Find where the given text appears and provide that cell's center as [X, Y] coordinate. 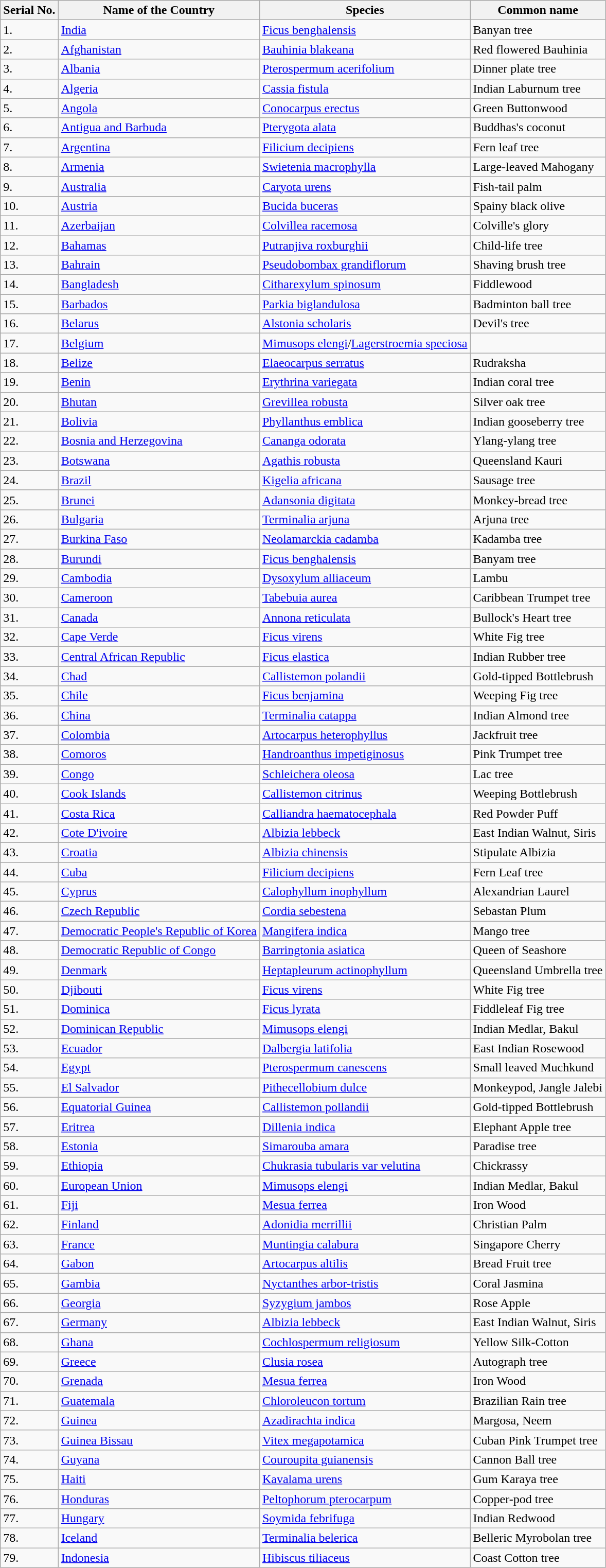
Artocarpus heterophyllus [365, 735]
Terminalia catappa [365, 715]
Jackfruit tree [538, 735]
Chloroleucon tortum [365, 1401]
Afghanistan [158, 49]
Monkey-bread tree [538, 500]
12. [29, 245]
Barbados [158, 304]
55. [29, 1087]
26. [29, 519]
63. [29, 1244]
22. [29, 441]
2. [29, 49]
East Indian Rosewood [538, 1048]
48. [29, 950]
Cananga odorata [365, 441]
Kadamba tree [538, 539]
Banyam tree [538, 558]
Democratic Republic of Congo [158, 950]
Caribbean Trumpet tree [538, 598]
Calophyllum inophyllum [365, 892]
Swietenia macrophylla [365, 167]
Croatia [158, 852]
42. [29, 833]
41. [29, 813]
Cote D'ivoire [158, 833]
20. [29, 402]
52. [29, 1029]
Heptapleurum actinophyllum [365, 970]
Singapore Cherry [538, 1244]
Belarus [158, 324]
Erythrina variegata [365, 382]
74. [29, 1459]
Grenada [158, 1381]
3. [29, 69]
Rose Apple [538, 1303]
Terminalia belerica [365, 1538]
17. [29, 343]
Mimusops elengi/Lagerstroemia speciosa [365, 343]
Pink Trumpet tree [538, 754]
Alexandrian Laurel [538, 892]
Ghana [158, 1342]
76. [29, 1499]
33. [29, 657]
Algeria [158, 89]
Arjuna tree [538, 519]
Tabebuia aurea [365, 598]
Estonia [158, 1146]
Honduras [158, 1499]
Central African Republic [158, 657]
Fern Leaf tree [538, 872]
31. [29, 618]
Colombia [158, 735]
Gum Karaya tree [538, 1479]
Cuba [158, 872]
70. [29, 1381]
73. [29, 1440]
11. [29, 225]
Alstonia scholaris [365, 324]
Indian Redwood [538, 1519]
Bahamas [158, 245]
Argentina [158, 147]
Fiddlewood [538, 285]
Gabon [158, 1264]
38. [29, 754]
Conocarpus erectus [365, 108]
Georgia [158, 1303]
32. [29, 637]
Benin [158, 382]
Ficus elastica [365, 657]
Spainy black olive [538, 206]
Large-leaved Mahogany [538, 167]
European Union [158, 1185]
Monkeypod, Jangle Jalebi [538, 1087]
Bulgaria [158, 519]
Cochlospermum religiosum [365, 1342]
Ethiopia [158, 1166]
Comoros [158, 754]
69. [29, 1362]
15. [29, 304]
Putranjiva roxburghii [365, 245]
23. [29, 461]
Azerbaijan [158, 225]
Species [365, 10]
Cuban Pink Trumpet tree [538, 1440]
Coral Jasmina [538, 1283]
Ylang-ylang tree [538, 441]
Banyan tree [538, 30]
Belize [158, 363]
19. [29, 382]
47. [29, 931]
Queensland Kauri [538, 461]
Brazilian Rain tree [538, 1401]
Copper-pod tree [538, 1499]
Cambodia [158, 578]
65. [29, 1283]
Chukrasia tubularis var velutina [365, 1166]
Queensland Umbrella tree [538, 970]
Ficus benjamina [365, 696]
28. [29, 558]
Mangifera indica [365, 931]
Bangladesh [158, 285]
68. [29, 1342]
Germany [158, 1323]
Soymida febrifuga [365, 1519]
Autograph tree [538, 1362]
10. [29, 206]
4. [29, 89]
Nyctanthes arbor-tristis [365, 1283]
Kavalama urens [365, 1479]
Angola [158, 108]
Hibiscus tiliaceus [365, 1558]
Dominica [158, 1009]
Dominican Republic [158, 1029]
49. [29, 970]
29. [29, 578]
Indian coral tree [538, 382]
Colvillea racemosa [365, 225]
45. [29, 892]
Child-life tree [538, 245]
Egypt [158, 1068]
Pterygota alata [365, 128]
Chickrassy [538, 1166]
Fiddleleaf Fig tree [538, 1009]
Botswana [158, 461]
Hungary [158, 1519]
Cyprus [158, 892]
Vitex megapotamica [365, 1440]
Green Buttonwood [538, 108]
Callistemon polandii [365, 676]
Ecuador [158, 1048]
30. [29, 598]
13. [29, 265]
Democratic People's Republic of Korea [158, 931]
Barringtonia asiatica [365, 950]
Simarouba amara [365, 1146]
37. [29, 735]
9. [29, 186]
Dysoxylum alliaceum [365, 578]
Dinner plate tree [538, 69]
21. [29, 421]
Eritrea [158, 1126]
Margosa, Neem [538, 1420]
Red Powder Puff [538, 813]
24. [29, 480]
Silver oak tree [538, 402]
14. [29, 285]
Small leaved Muchkund [538, 1068]
56. [29, 1107]
64. [29, 1264]
Gambia [158, 1283]
Pseudobombax grandiflorum [365, 265]
Bauhinia blakeana [365, 49]
Colville's glory [538, 225]
Paradise tree [538, 1146]
75. [29, 1479]
Bhutan [158, 402]
Indian Almond tree [538, 715]
Indian gooseberry tree [538, 421]
Adansonia digitata [365, 500]
46. [29, 911]
61. [29, 1205]
62. [29, 1225]
59. [29, 1166]
Denmark [158, 970]
Artocarpus altilis [365, 1264]
Azadirachta indica [365, 1420]
Pterospermum canescens [365, 1068]
39. [29, 774]
Cameroon [158, 598]
Bolivia [158, 421]
Calliandra haematocephala [365, 813]
Bosnia and Herzegovina [158, 441]
7. [29, 147]
1. [29, 30]
Antigua and Barbuda [158, 128]
40. [29, 794]
Weeping Fig tree [538, 696]
Devil's tree [538, 324]
Burundi [158, 558]
Finland [158, 1225]
Shaving brush tree [538, 265]
57. [29, 1126]
Couroupita guianensis [365, 1459]
Bucida buceras [365, 206]
Cook Islands [158, 794]
Costa Rica [158, 813]
44. [29, 872]
58. [29, 1146]
Schleichera oleosa [365, 774]
25. [29, 500]
Cordia sebestena [365, 911]
Australia [158, 186]
Djibouti [158, 990]
8. [29, 167]
43. [29, 852]
Guatemala [158, 1401]
Caryota urens [365, 186]
Haiti [158, 1479]
Burkina Faso [158, 539]
Common name [538, 10]
77. [29, 1519]
Citharexylum spinosum [365, 285]
67. [29, 1323]
Fiji [158, 1205]
27. [29, 539]
Iceland [158, 1538]
6. [29, 128]
Albizia chinensis [365, 852]
Sausage tree [538, 480]
50. [29, 990]
Grevillea robusta [365, 402]
16. [29, 324]
Stipulate Albizia [538, 852]
Guyana [158, 1459]
Terminalia arjuna [365, 519]
Fish-tail palm [538, 186]
Phyllanthus emblica [365, 421]
Serial No. [29, 10]
Christian Palm [538, 1225]
Guinea [158, 1420]
Indian Laburnum tree [538, 89]
Syzygium jambos [365, 1303]
Cape Verde [158, 637]
71. [29, 1401]
Mango tree [538, 931]
Guinea Bissau [158, 1440]
Bahrain [158, 265]
Canada [158, 618]
Buddhas's coconut [538, 128]
Indonesia [158, 1558]
Rudraksha [538, 363]
Neolamarckia cadamba [365, 539]
Fern leaf tree [538, 147]
66. [29, 1303]
France [158, 1244]
Brazil [158, 480]
72. [29, 1420]
Congo [158, 774]
Bullock's Heart tree [538, 618]
Bread Fruit tree [538, 1264]
Ficus lyrata [365, 1009]
78. [29, 1538]
Parkia biglandulosa [365, 304]
79. [29, 1558]
Annona reticulata [365, 618]
Cannon Ball tree [538, 1459]
Callistemon citrinus [365, 794]
Czech Republic [158, 911]
Kigelia africana [365, 480]
Chile [158, 696]
China [158, 715]
Callistemon pollandii [365, 1107]
Belgium [158, 343]
Sebastan Plum [538, 911]
Austria [158, 206]
Clusia rosea [365, 1362]
Armenia [158, 167]
Red flowered Bauhinia [538, 49]
Yellow Silk-Cotton [538, 1342]
Queen of Seashore [538, 950]
El Salvador [158, 1087]
35. [29, 696]
34. [29, 676]
Dalbergia latifolia [365, 1048]
Elaeocarpus serratus [365, 363]
51. [29, 1009]
Belleric Myrobolan tree [538, 1538]
Name of the Country [158, 10]
Agathis robusta [365, 461]
Brunei [158, 500]
Cassia fistula [365, 89]
Badminton ball tree [538, 304]
Chad [158, 676]
53. [29, 1048]
Peltophorum pterocarpum [365, 1499]
Handroanthus impetiginosus [365, 754]
Adonidia merrillii [365, 1225]
Weeping Bottlebrush [538, 794]
Dillenia indica [365, 1126]
36. [29, 715]
Albania [158, 69]
Equatorial Guinea [158, 1107]
Elephant Apple tree [538, 1126]
5. [29, 108]
Coast Cotton tree [538, 1558]
Muntingia calabura [365, 1244]
Lambu [538, 578]
Pterospermum acerifolium [365, 69]
54. [29, 1068]
India [158, 30]
Greece [158, 1362]
Lac tree [538, 774]
18. [29, 363]
Indian Rubber tree [538, 657]
Pithecellobium dulce [365, 1087]
60. [29, 1185]
